For the text-containing cell, return its midpoint in [X, Y] coordinate format. 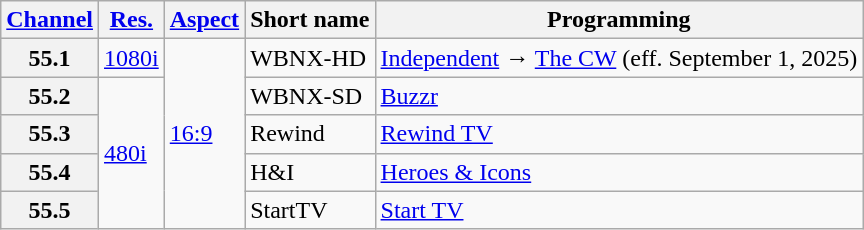
1080i [132, 58]
55.4 [50, 172]
55.2 [50, 96]
Short name [310, 20]
Heroes & Icons [619, 172]
Buzzr [619, 96]
Rewind [310, 134]
Aspect [204, 20]
16:9 [204, 134]
StartTV [310, 210]
Start TV [619, 210]
55.1 [50, 58]
Programming [619, 20]
Independent → The CW (eff. September 1, 2025) [619, 58]
55.3 [50, 134]
Rewind TV [619, 134]
Channel [50, 20]
480i [132, 153]
55.5 [50, 210]
H&I [310, 172]
WBNX-SD [310, 96]
Res. [132, 20]
WBNX-HD [310, 58]
